Locate the cell with the specified text and output its (x, y) center coordinate. 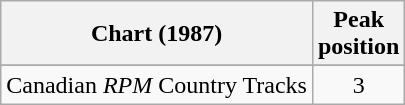
Chart (1987) (157, 34)
Peakposition (358, 34)
Canadian RPM Country Tracks (157, 85)
3 (358, 85)
